Scan for the cell matching the given text and deliver its (X, Y) coordinate at center. 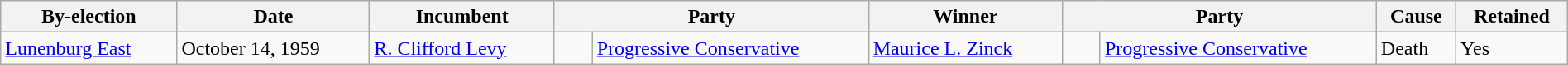
Date (273, 17)
Cause (1416, 17)
Incumbent (462, 17)
Winner (966, 17)
October 14, 1959 (273, 48)
Retained (1512, 17)
Yes (1512, 48)
Lunenburg East (89, 48)
Maurice L. Zinck (966, 48)
R. Clifford Levy (462, 48)
Death (1416, 48)
By-election (89, 17)
